Provide the (x, y) coordinate of the cell's center where the given text is located.  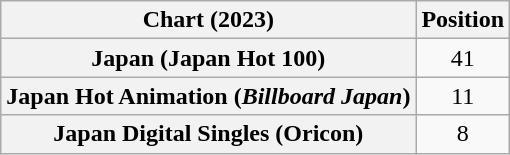
41 (463, 58)
11 (463, 96)
Japan (Japan Hot 100) (208, 58)
Position (463, 20)
Chart (2023) (208, 20)
Japan Digital Singles (Oricon) (208, 134)
8 (463, 134)
Japan Hot Animation (Billboard Japan) (208, 96)
